Find where the given text appears and provide that cell's center as [X, Y] coordinate. 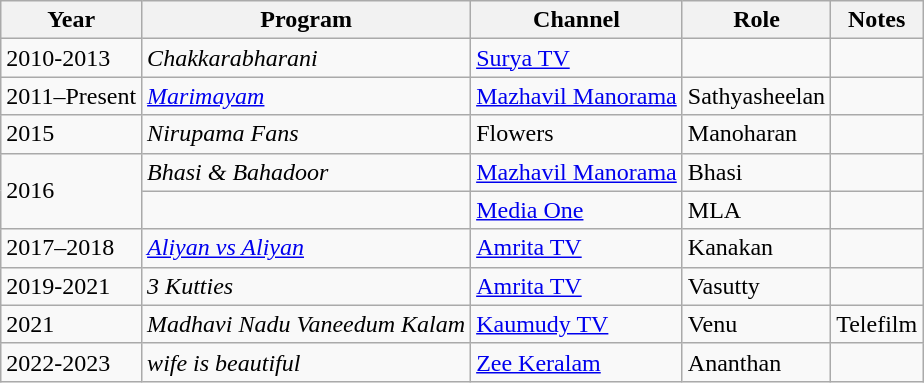
Aliyan vs Aliyan [306, 248]
Role [756, 20]
Program [306, 20]
wife is beautiful [306, 362]
Vasutty [756, 286]
Bhasi [756, 172]
Madhavi Nadu Vaneedum Kalam [306, 324]
2017–2018 [72, 248]
Sathyasheelan [756, 96]
Ananthan [756, 362]
Venu [756, 324]
Zee Keralam [577, 362]
2011–Present [72, 96]
Kaumudy TV [577, 324]
2010-2013 [72, 58]
Manoharan [756, 134]
3 Kutties [306, 286]
Bhasi & Bahadoor [306, 172]
Flowers [577, 134]
2022-2023 [72, 362]
Chakkarabharani [306, 58]
Marimayam [306, 96]
Notes [877, 20]
Kanakan [756, 248]
Year [72, 20]
Surya TV [577, 58]
Channel [577, 20]
Telefilm [877, 324]
2016 [72, 191]
2015 [72, 134]
2021 [72, 324]
Nirupama Fans [306, 134]
MLA [756, 210]
Media One [577, 210]
2019-2021 [72, 286]
